Locate the cell with the specified text and output its [x, y] center coordinate. 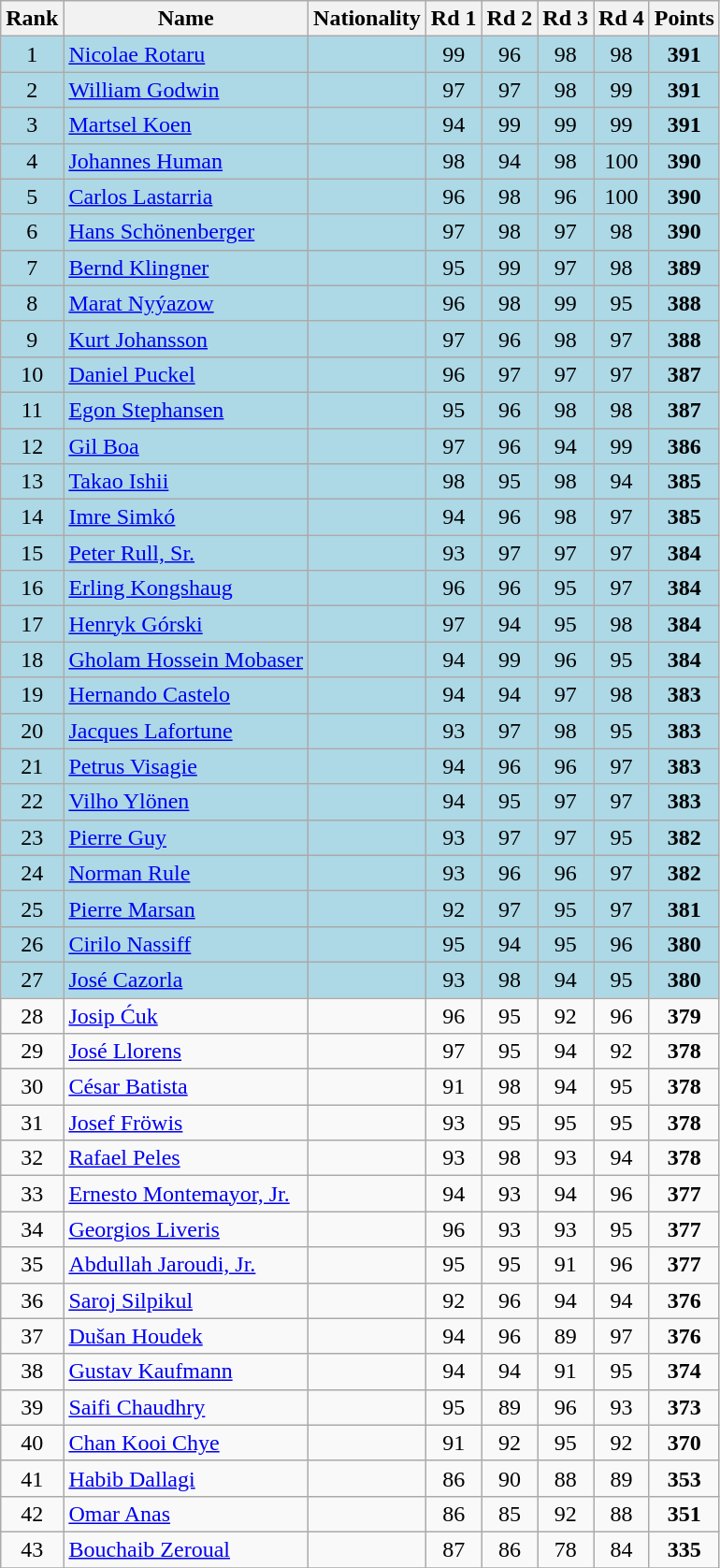
Imre Simkó [186, 517]
9 [32, 339]
12 [32, 446]
José Llorens [186, 1052]
Ernesto Montemayor, Jr. [186, 1194]
386 [684, 446]
25 [32, 908]
Kurt Johansson [186, 339]
Josef Fröwis [186, 1123]
27 [32, 980]
39 [32, 1407]
351 [684, 1514]
389 [684, 268]
Johannes Human [186, 161]
42 [32, 1514]
18 [32, 660]
3 [32, 125]
15 [32, 553]
Henryk Górski [186, 624]
90 [510, 1478]
Erling Kongshaug [186, 588]
Name [186, 19]
William Godwin [186, 90]
Bouchaib Zeroual [186, 1549]
26 [32, 944]
Peter Rull, Sr. [186, 553]
Rd 2 [510, 19]
31 [32, 1123]
Cirilo Nassiff [186, 944]
Norman Rule [186, 873]
Jacques Lafortune [186, 731]
Rafael Peles [186, 1158]
Gholam Hossein Mobaser [186, 660]
Martsel Koen [186, 125]
Abdullah Jaroudi, Jr. [186, 1265]
40 [32, 1443]
19 [32, 695]
32 [32, 1158]
Hernando Castelo [186, 695]
Egon Stephansen [186, 410]
374 [684, 1372]
43 [32, 1549]
Georgios Liveris [186, 1229]
35 [32, 1265]
Nicolae Rotaru [186, 54]
Rd 3 [566, 19]
353 [684, 1478]
335 [684, 1549]
36 [32, 1300]
Daniel Puckel [186, 374]
8 [32, 303]
4 [32, 161]
23 [32, 837]
30 [32, 1087]
César Batista [186, 1087]
Petrus Visagie [186, 766]
6 [32, 232]
10 [32, 374]
Pierre Marsan [186, 908]
Omar Anas [186, 1514]
Dušan Houdek [186, 1336]
33 [32, 1194]
37 [32, 1336]
370 [684, 1443]
Rd 1 [454, 19]
2 [32, 90]
14 [32, 517]
16 [32, 588]
Takao Ishii [186, 482]
Saroj Silpikul [186, 1300]
41 [32, 1478]
373 [684, 1407]
84 [622, 1549]
Marat Nyýazow [186, 303]
379 [684, 1015]
38 [32, 1372]
7 [32, 268]
87 [454, 1549]
85 [510, 1514]
34 [32, 1229]
Gil Boa [186, 446]
Points [684, 19]
20 [32, 731]
Habib Dallagi [186, 1478]
13 [32, 482]
Rd 4 [622, 19]
Chan Kooi Chye [186, 1443]
21 [32, 766]
1 [32, 54]
5 [32, 196]
Vilho Ylönen [186, 802]
Nationality [367, 19]
Pierre Guy [186, 837]
24 [32, 873]
22 [32, 802]
28 [32, 1015]
78 [566, 1549]
11 [32, 410]
Carlos Lastarria [186, 196]
Saifi Chaudhry [186, 1407]
29 [32, 1052]
Hans Schönenberger [186, 232]
17 [32, 624]
Josip Ćuk [186, 1015]
Bernd Klingner [186, 268]
José Cazorla [186, 980]
Rank [32, 19]
Gustav Kaufmann [186, 1372]
381 [684, 908]
